Search for the cell housing the specified text and yield its (x, y) center coordinate. 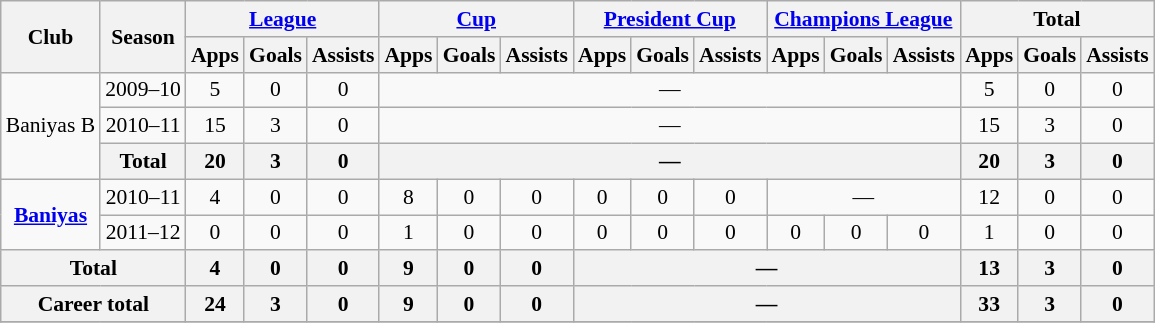
Baniyas (50, 214)
33 (989, 304)
Career total (94, 304)
2009–10 (143, 90)
Season (143, 36)
24 (215, 304)
Cup (476, 19)
Club (50, 36)
President Cup (670, 19)
12 (989, 197)
League (283, 19)
8 (408, 197)
2011–12 (143, 233)
Champions League (864, 19)
Baniyas B (50, 126)
13 (989, 269)
